Locate the cell with the specified text and output its (x, y) center coordinate. 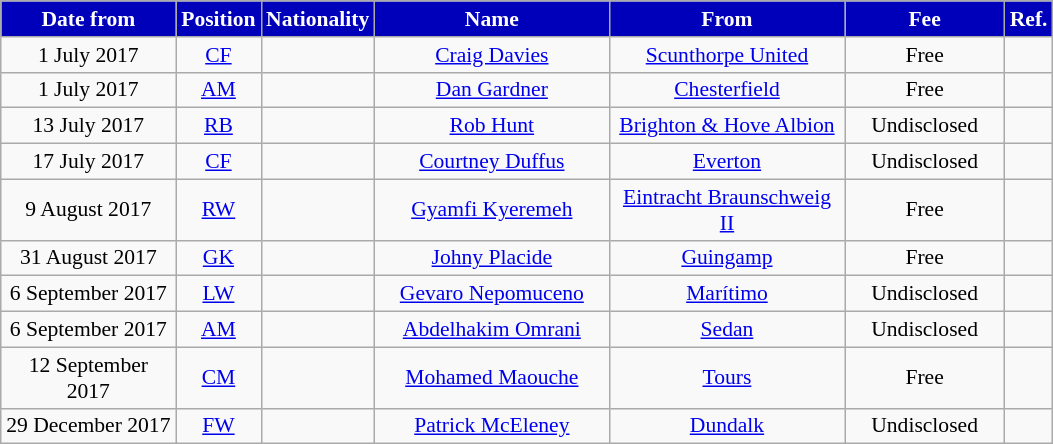
13 July 2017 (88, 126)
GK (218, 258)
CM (218, 378)
Nationality (318, 19)
29 December 2017 (88, 426)
Date from (88, 19)
Fee (925, 19)
RB (218, 126)
Sedan (726, 330)
From (726, 19)
Dundalk (726, 426)
Chesterfield (726, 90)
Everton (726, 162)
FW (218, 426)
Gyamfi Kyeremeh (492, 210)
Gevaro Nepomuceno (492, 294)
Marítimo (726, 294)
LW (218, 294)
Abdelhakim Omrani (492, 330)
31 August 2017 (88, 258)
Name (492, 19)
12 September 2017 (88, 378)
Johny Placide (492, 258)
RW (218, 210)
Mohamed Maouche (492, 378)
Position (218, 19)
Brighton & Hove Albion (726, 126)
Ref. (1029, 19)
Patrick McEleney (492, 426)
Guingamp (726, 258)
Craig Davies (492, 55)
Tours (726, 378)
Eintracht Braunschweig II (726, 210)
Scunthorpe United (726, 55)
Courtney Duffus (492, 162)
Rob Hunt (492, 126)
9 August 2017 (88, 210)
17 July 2017 (88, 162)
Dan Gardner (492, 90)
